Output the [X, Y] coordinate of the center of the cell containing the given text.  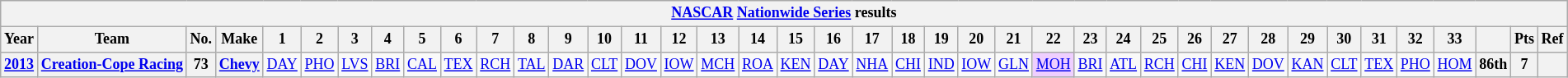
Make [239, 39]
Year [20, 39]
28 [1268, 39]
2013 [20, 64]
TAL [532, 64]
86th [1494, 64]
23 [1090, 39]
22 [1054, 39]
MCH [718, 64]
8 [532, 39]
18 [908, 39]
13 [718, 39]
Pts [1525, 39]
ROA [758, 64]
1 [282, 39]
Team [112, 39]
17 [872, 39]
25 [1159, 39]
31 [1379, 39]
ATL [1124, 64]
16 [833, 39]
HOM [1454, 64]
30 [1344, 39]
NASCAR Nationwide Series results [784, 13]
6 [458, 39]
GLN [1014, 64]
Chevy [239, 64]
11 [641, 39]
27 [1230, 39]
LVS [354, 64]
DAR [569, 64]
19 [941, 39]
2 [320, 39]
14 [758, 39]
KAN [1307, 64]
CAL [422, 64]
Creation-Cope Racing [112, 64]
33 [1454, 39]
20 [976, 39]
IND [941, 64]
24 [1124, 39]
NHA [872, 64]
26 [1195, 39]
21 [1014, 39]
12 [679, 39]
MOH [1054, 64]
10 [605, 39]
9 [569, 39]
No. [201, 39]
4 [387, 39]
73 [201, 64]
15 [796, 39]
3 [354, 39]
29 [1307, 39]
5 [422, 39]
Ref [1552, 39]
32 [1416, 39]
